Identify which cell holds the provided text, then report its (X, Y) central coordinate. 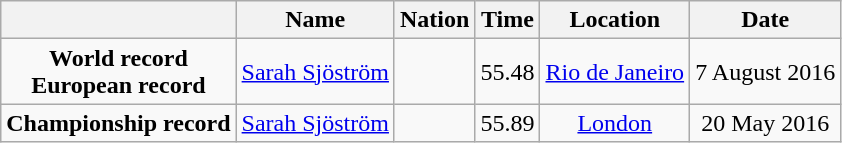
Time (508, 20)
20 May 2016 (766, 123)
World recordEuropean record (118, 72)
Championship record (118, 123)
Rio de Janeiro (615, 72)
Name (315, 20)
55.48 (508, 72)
7 August 2016 (766, 72)
Location (615, 20)
Nation (434, 20)
London (615, 123)
55.89 (508, 123)
Date (766, 20)
